Capture the cell that displays the provided text and extract its (X, Y) central coordinate. 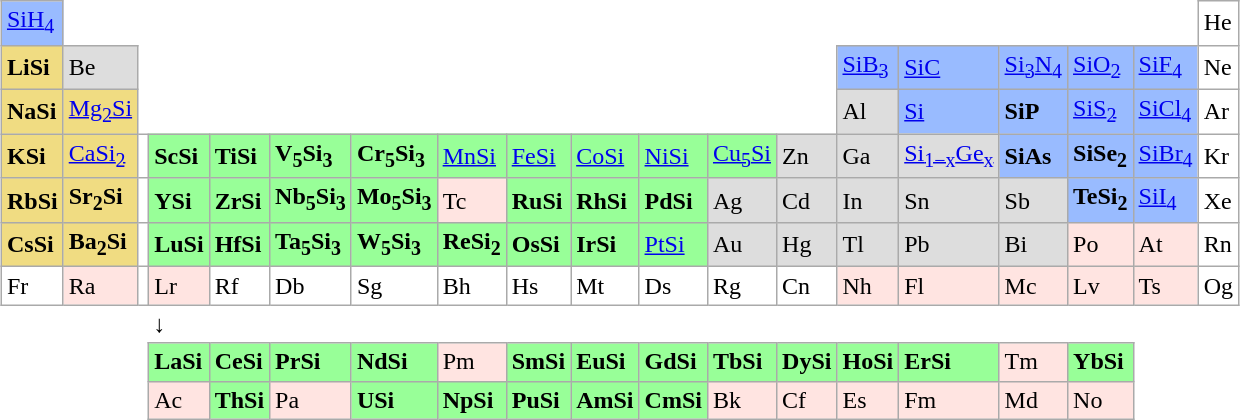
Si1−xGex (949, 156)
Db (311, 286)
ZrSi (239, 200)
MnSi (472, 156)
YSi (179, 200)
ScSi (179, 156)
RbSi (32, 200)
Tl (868, 244)
CsSi (32, 244)
Mt (605, 286)
Pb (949, 244)
OsSi (538, 244)
Si3N4 (1033, 67)
Ta5Si3 (311, 244)
Kr (1218, 156)
SiF4 (1166, 67)
Ar (1218, 111)
CoSi (605, 156)
PrSi (311, 362)
ThSi (239, 400)
NiSi (673, 156)
Pm (472, 362)
Hg (807, 244)
AmSi (605, 400)
Tm (1033, 362)
YbSi (1101, 362)
Sr2Si (100, 200)
Be (100, 67)
Cd (807, 200)
LiSi (32, 67)
ReSi2 (472, 244)
Lv (1101, 286)
NaSi (32, 111)
Zn (807, 156)
Cn (807, 286)
Sb (1033, 200)
RhSi (605, 200)
NpSi (472, 400)
SmSi (538, 362)
SiBr4 (1166, 156)
Fl (949, 286)
Rg (742, 286)
Fr (32, 286)
FeSi (538, 156)
Sg (394, 286)
Mc (1033, 286)
Fm (949, 400)
SiCl4 (1166, 111)
Nh (868, 286)
Ba2Si (100, 244)
Tc (472, 200)
Cu5Si (742, 156)
SiI4 (1166, 200)
Ga (868, 156)
HfSi (239, 244)
Lr (179, 286)
SiB3 (868, 67)
Au (742, 244)
GdSi (673, 362)
NdSi (394, 362)
USi (394, 400)
Bh (472, 286)
CmSi (673, 400)
Mg2Si (100, 111)
Al (868, 111)
Hs (538, 286)
KSi (32, 156)
PdSi (673, 200)
CeSi (239, 362)
At (1166, 244)
Bi (1033, 244)
Ag (742, 200)
CaSi2 (100, 156)
SiAs (1033, 156)
Rf (239, 286)
Nb5Si3 (311, 200)
W5Si3 (394, 244)
TbSi (742, 362)
PtSi (673, 244)
IrSi (605, 244)
EuSi (605, 362)
Ts (1166, 286)
Sn (949, 200)
ErSi (949, 362)
Es (868, 400)
Md (1033, 400)
LaSi (179, 362)
PuSi (538, 400)
V5Si3 (311, 156)
LuSi (179, 244)
In (868, 200)
Xe (1218, 200)
Cf (807, 400)
RuSi (538, 200)
Po (1101, 244)
Rn (1218, 244)
SiO2 (1101, 67)
Og (1218, 286)
Ac (179, 400)
He (1218, 23)
Ne (1218, 67)
Bk (742, 400)
TeSi2 (1101, 200)
Mo5Si3 (394, 200)
SiS2 (1101, 111)
Ds (673, 286)
Ra (100, 286)
Si (949, 111)
Pa (311, 400)
Cr5Si3 (394, 156)
SiH4 (32, 23)
No (1101, 400)
SiSe2 (1101, 156)
SiP (1033, 111)
HoSi (868, 362)
SiC (949, 67)
TiSi (239, 156)
DySi (807, 362)
↓ (179, 324)
